Return [x, y] of the center of cell containing provided text 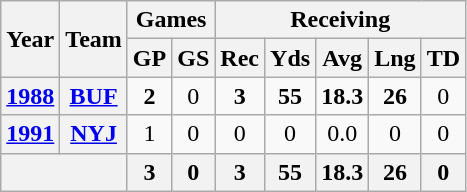
BUF [94, 96]
0.0 [342, 134]
Games [170, 20]
2 [149, 96]
TD [443, 58]
Lng [395, 58]
NYJ [94, 134]
1991 [30, 134]
Avg [342, 58]
GS [194, 58]
1 [149, 134]
Team [94, 39]
Year [30, 39]
GP [149, 58]
Receiving [340, 20]
1988 [30, 96]
Rec [240, 58]
Yds [290, 58]
